From the cell containing the given text, extract its center point as (x, y) coordinate. 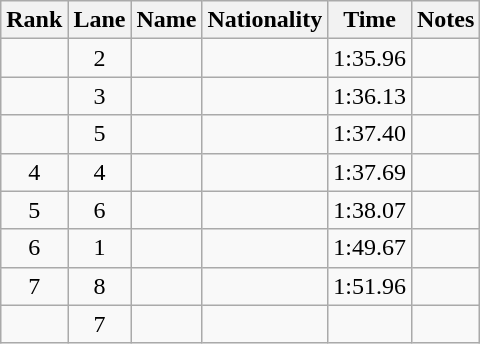
Notes (445, 20)
Rank (34, 20)
1 (100, 248)
1:38.07 (370, 210)
1:37.40 (370, 134)
Lane (100, 20)
8 (100, 286)
Nationality (265, 20)
Name (166, 20)
3 (100, 96)
1:49.67 (370, 248)
1:35.96 (370, 58)
2 (100, 58)
1:51.96 (370, 286)
1:37.69 (370, 172)
Time (370, 20)
1:36.13 (370, 96)
